Identify which cell holds the provided text, then report its (X, Y) central coordinate. 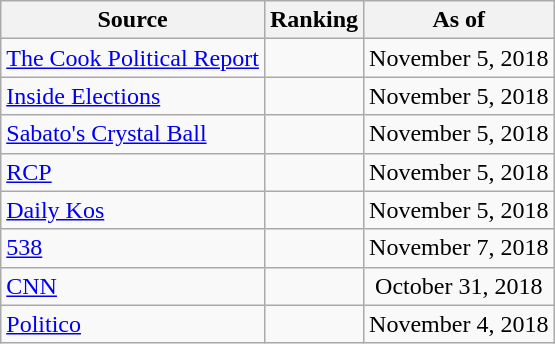
538 (133, 248)
Daily Kos (133, 210)
The Cook Political Report (133, 58)
November 4, 2018 (459, 324)
As of (459, 20)
Sabato's Crystal Ball (133, 134)
Politico (133, 324)
Ranking (314, 20)
Inside Elections (133, 96)
RCP (133, 172)
Source (133, 20)
November 7, 2018 (459, 248)
October 31, 2018 (459, 286)
CNN (133, 286)
